From the cell containing the given text, extract its center point as (x, y) coordinate. 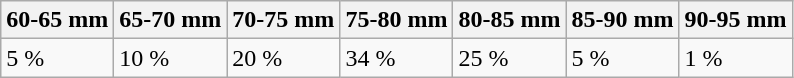
90-95 mm (736, 20)
20 % (284, 58)
85-90 mm (622, 20)
80-85 mm (510, 20)
10 % (170, 58)
70-75 mm (284, 20)
65-70 mm (170, 20)
34 % (396, 58)
75-80 mm (396, 20)
25 % (510, 58)
1 % (736, 58)
60-65 mm (58, 20)
